Determine the (X, Y) coordinate at the center of the cell enclosing the given text.  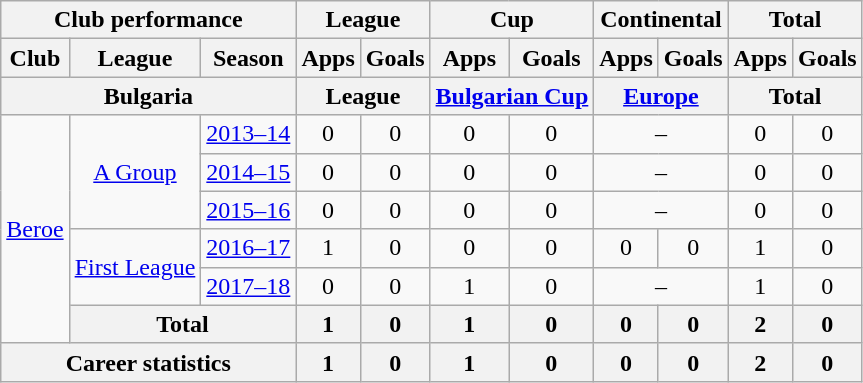
Bulgaria (148, 96)
2015–16 (248, 210)
Season (248, 58)
Career statistics (148, 362)
Continental (661, 20)
2014–15 (248, 172)
Bulgarian Cup (512, 96)
Cup (512, 20)
2017–18 (248, 286)
A Group (135, 172)
Club (35, 58)
Beroe (35, 229)
Europe (661, 96)
First League (135, 267)
2013–14 (248, 134)
Club performance (148, 20)
2016–17 (248, 248)
